Pinpoint the cell where the given text exists, returning its [X, Y] midpoint coordinate. 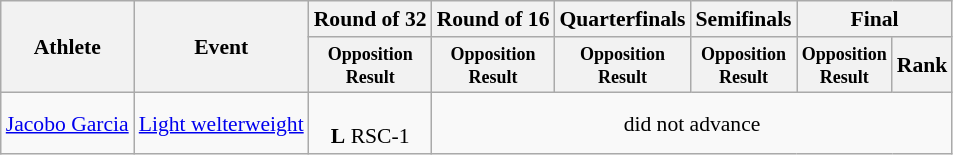
did not advance [692, 124]
Event [222, 47]
Round of 16 [494, 19]
Jacobo Garcia [68, 124]
Round of 32 [370, 19]
Semifinals [744, 19]
L RSC-1 [370, 124]
Rank [922, 65]
Athlete [68, 47]
Final [875, 19]
Light welterweight [222, 124]
Quarterfinals [622, 19]
